Detect which cell encompasses the target text, then output its (X, Y) center coordinate. 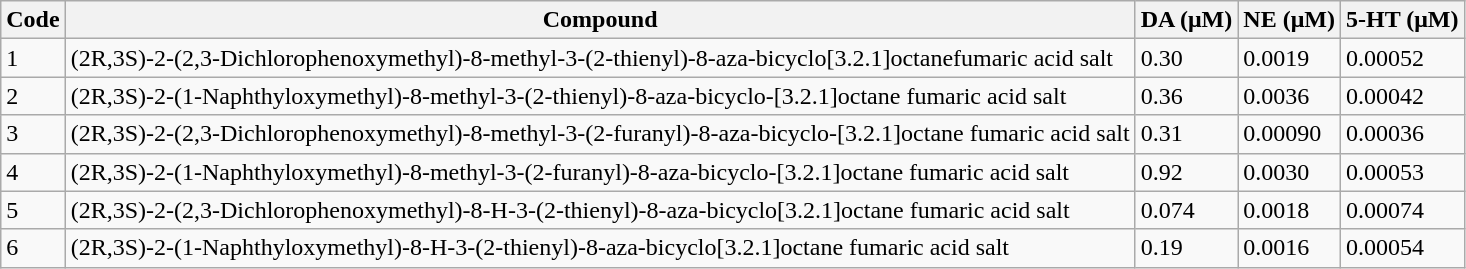
Compound (600, 20)
0.00053 (1402, 172)
(2R,3S)-2-(2,3-Dichlorophenoxymethyl)-8-H-3-(2-thienyl)-8-aza-bicyclo[3.2.1]octane fumaric acid salt (600, 210)
1 (33, 58)
0.00052 (1402, 58)
0.00054 (1402, 248)
0.19 (1186, 248)
0.00036 (1402, 134)
0.31 (1186, 134)
0.074 (1186, 210)
0.30 (1186, 58)
Code (33, 20)
3 (33, 134)
2 (33, 96)
0.0030 (1290, 172)
(2R,3S)-2-(2,3-Dichlorophenoxymethyl)-8-methyl-3-(2-thienyl)-8-aza-bicyclo[3.2.1]octanefumaric acid salt (600, 58)
0.36 (1186, 96)
(2R,3S)-2-(1-Naphthyloxymethyl)-8-H-3-(2-thienyl)-8-aza-bicyclo[3.2.1]octane fumaric acid salt (600, 248)
0.0036 (1290, 96)
(2R,3S)-2-(2,3-Dichlorophenoxymethyl)-8-methyl-3-(2-furanyl)-8-aza-bicyclo-[3.2.1]octane fumaric acid salt (600, 134)
(2R,3S)-2-(1-Naphthyloxymethyl)-8-methyl-3-(2-thienyl)-8-aza-bicyclo-[3.2.1]octane fumaric acid salt (600, 96)
0.00074 (1402, 210)
0.0016 (1290, 248)
DA (μM) (1186, 20)
6 (33, 248)
NE (μM) (1290, 20)
5-HT (μM) (1402, 20)
5 (33, 210)
0.0019 (1290, 58)
0.00090 (1290, 134)
0.92 (1186, 172)
0.0018 (1290, 210)
0.00042 (1402, 96)
4 (33, 172)
(2R,3S)-2-(1-Naphthyloxymethyl)-8-methyl-3-(2-furanyl)-8-aza-bicyclo-[3.2.1]octane fumaric acid salt (600, 172)
